Pinpoint the cell where the given text exists, returning its [X, Y] midpoint coordinate. 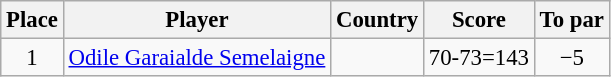
70-73=143 [480, 58]
−5 [572, 58]
Score [480, 20]
To par [572, 20]
1 [32, 58]
Place [32, 20]
Odile Garaialde Semelaigne [196, 58]
Country [378, 20]
Player [196, 20]
